Detect which cell encompasses the target text, then output its [x, y] center coordinate. 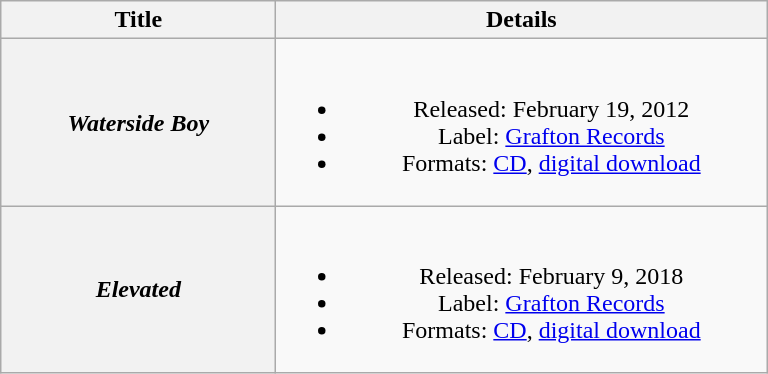
Details [522, 20]
Elevated [138, 290]
Released: February 9, 2018Label: Grafton RecordsFormats: CD, digital download [522, 290]
Waterside Boy [138, 122]
Released: February 19, 2012Label: Grafton RecordsFormats: CD, digital download [522, 122]
Title [138, 20]
